For the text-containing cell, return its midpoint in [X, Y] coordinate format. 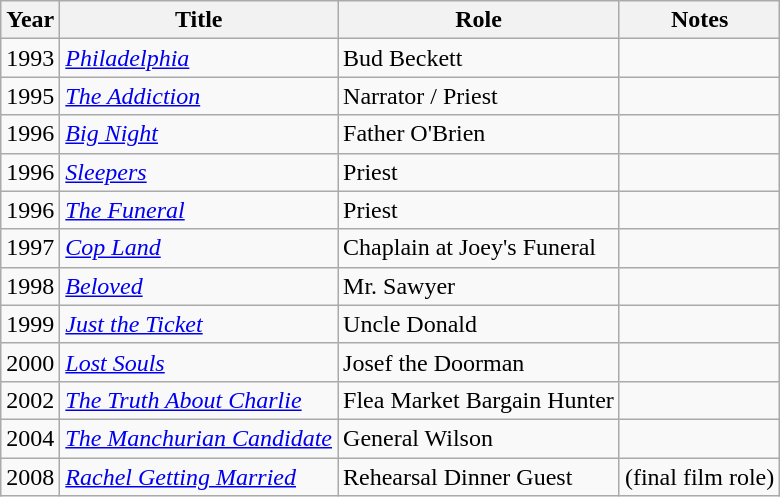
Year [30, 20]
Josef the Doorman [479, 362]
General Wilson [479, 438]
Rachel Getting Married [199, 477]
Flea Market Bargain Hunter [479, 400]
The Truth About Charlie [199, 400]
Lost Souls [199, 362]
Mr. Sawyer [479, 286]
Bud Beckett [479, 58]
Cop Land [199, 248]
1995 [30, 96]
Role [479, 20]
1993 [30, 58]
Big Night [199, 134]
Rehearsal Dinner Guest [479, 477]
Father O'Brien [479, 134]
1999 [30, 324]
1997 [30, 248]
The Addiction [199, 96]
2008 [30, 477]
2004 [30, 438]
The Manchurian Candidate [199, 438]
(final film role) [699, 477]
Title [199, 20]
The Funeral [199, 210]
Notes [699, 20]
2002 [30, 400]
Philadelphia [199, 58]
Just the Ticket [199, 324]
Beloved [199, 286]
Uncle Donald [479, 324]
1998 [30, 286]
2000 [30, 362]
Sleepers [199, 172]
Narrator / Priest [479, 96]
Chaplain at Joey's Funeral [479, 248]
